Locate the cell with the specified text and output its [X, Y] center coordinate. 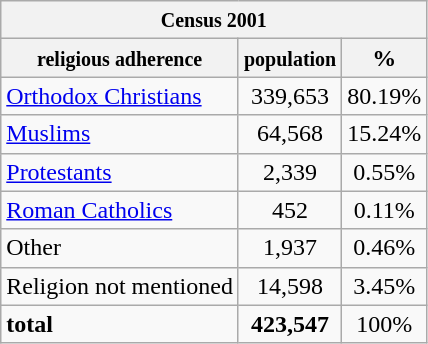
Muslims [120, 134]
80.19% [384, 96]
Census 2001 [214, 20]
3.45% [384, 286]
population [290, 58]
0.11% [384, 210]
religious adherence [120, 58]
64,568 [290, 134]
% [384, 58]
339,653 [290, 96]
Protestants [120, 172]
15.24% [384, 134]
1,937 [290, 248]
14,598 [290, 286]
Religion not mentioned [120, 286]
Orthodox Christians [120, 96]
423,547 [290, 324]
100% [384, 324]
452 [290, 210]
total [120, 324]
Other [120, 248]
Roman Catholics [120, 210]
0.46% [384, 248]
0.55% [384, 172]
2,339 [290, 172]
